Extract the [x, y] coordinate from the center of the cell holding the provided text.  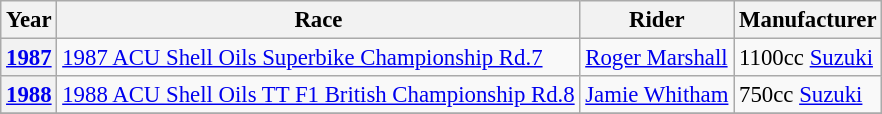
Race [318, 20]
1988 ACU Shell Oils TT F1 British Championship Rd.8 [318, 95]
Roger Marshall [657, 58]
Rider [657, 20]
Manufacturer [808, 20]
1987 [29, 58]
1988 [29, 95]
750cc Suzuki [808, 95]
Year [29, 20]
1987 ACU Shell Oils Superbike Championship Rd.7 [318, 58]
1100cc Suzuki [808, 58]
Jamie Whitham [657, 95]
